Extract the (X, Y) coordinate from the center of the cell holding the provided text.  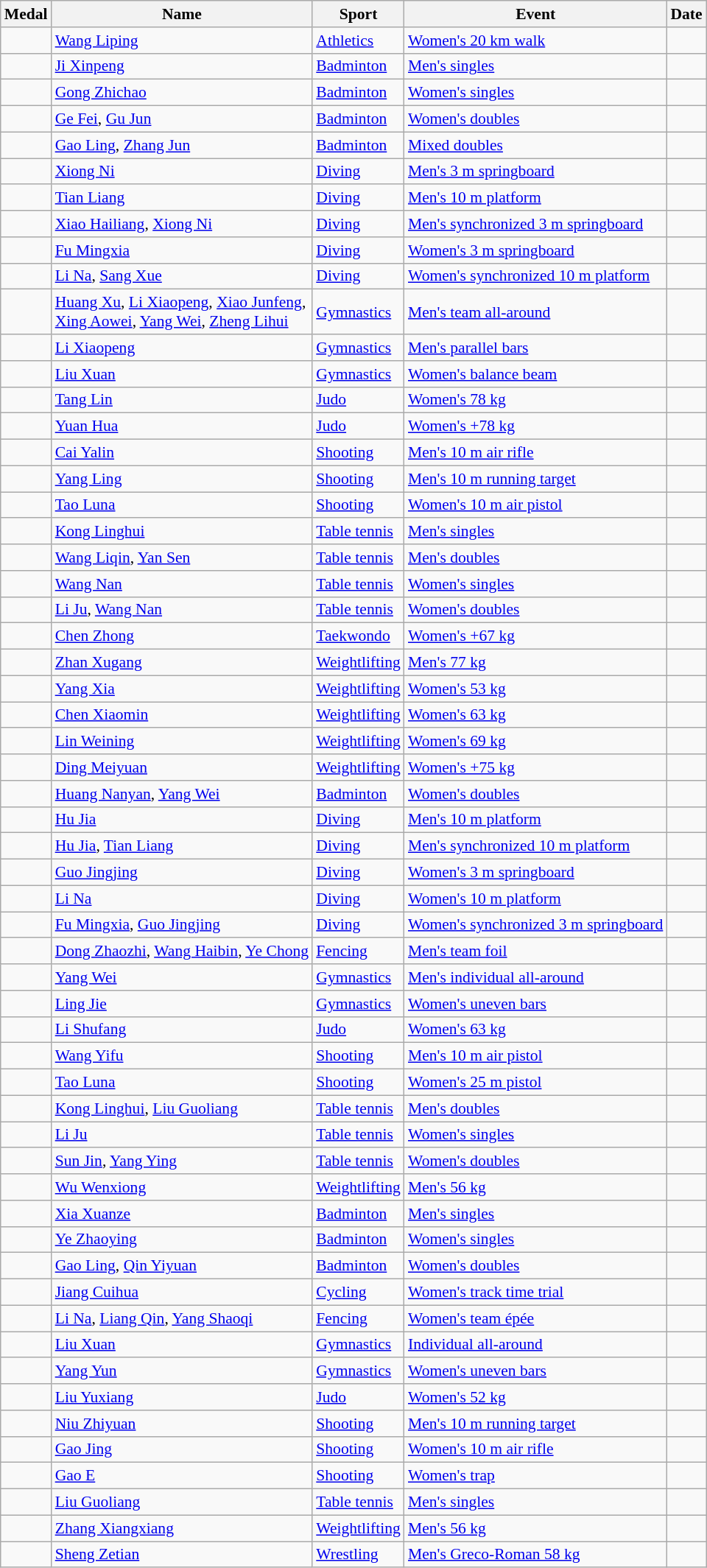
Women's 10 m platform (535, 899)
Tian Liang (183, 198)
Xiong Ni (183, 172)
Mixed doubles (535, 145)
Women's synchronized 3 m springboard (535, 925)
Women's 78 kg (535, 400)
Men's synchronized 10 m platform (535, 846)
Wang Liqin, Yan Sen (183, 558)
Women's track time trial (535, 1293)
Men's individual all-around (535, 977)
Zhang Xiangxiang (183, 1528)
Yuan Hua (183, 426)
Men's 3 m springboard (535, 172)
Yang Ling (183, 479)
Sport (358, 14)
Wang Yifu (183, 1056)
Li Na, Liang Qin, Yang Shaoqi (183, 1318)
Jiang Cuihua (183, 1293)
Men's 10 m air rifle (535, 453)
Women's trap (535, 1476)
Chen Xiaomin (183, 715)
Wang Nan (183, 584)
Women's 20 km walk (535, 41)
Li Ju, Wang Nan (183, 610)
Ling Jie (183, 1004)
Guo Jingjing (183, 873)
Ge Fei, Gu Jun (183, 119)
Ye Zhaoying (183, 1240)
Fu Mingxia, Guo Jingjing (183, 925)
Women's 53 kg (535, 689)
Wrestling (358, 1555)
Men's 77 kg (535, 663)
Women's 69 kg (535, 742)
Lin Weining (183, 742)
Hu Jia, Tian Liang (183, 846)
Kong Linghui (183, 532)
Men's team all-around (535, 312)
Wang Liping (183, 41)
Ding Meiyuan (183, 767)
Li Ju (183, 1135)
Men's 10 m air pistol (535, 1056)
Women's 52 kg (535, 1397)
Zhan Xugang (183, 663)
Sheng Zetian (183, 1555)
Gao Ling, Zhang Jun (183, 145)
Fu Mingxia (183, 250)
Chen Zhong (183, 636)
Li Shufang (183, 1030)
Li Na (183, 899)
Date (686, 14)
Taekwondo (358, 636)
Name (183, 14)
Kong Linghui, Liu Guoliang (183, 1108)
Gao Ling, Qin Yiyuan (183, 1266)
Yang Wei (183, 977)
Gao Jing (183, 1449)
Women's +75 kg (535, 767)
Liu Guoliang (183, 1502)
Liu Yuxiang (183, 1397)
Cycling (358, 1293)
Yang Yun (183, 1371)
Men's parallel bars (535, 348)
Cai Yalin (183, 453)
Event (535, 14)
Women's 25 m pistol (535, 1083)
Women's synchronized 10 m platform (535, 276)
Wu Wenxiong (183, 1187)
Xiao Hailiang, Xiong Ni (183, 224)
Huang Nanyan, Yang Wei (183, 794)
Hu Jia (183, 820)
Women's team épée (535, 1318)
Men's team foil (535, 952)
Li Xiaopeng (183, 348)
Women's 10 m air rifle (535, 1449)
Tang Lin (183, 400)
Xia Xuanze (183, 1214)
Women's 10 m air pistol (535, 505)
Ji Xinpeng (183, 66)
Niu Zhiyuan (183, 1424)
Yang Xia (183, 689)
Gong Zhichao (183, 93)
Gao E (183, 1476)
Women's +67 kg (535, 636)
Individual all-around (535, 1345)
Women's +78 kg (535, 426)
Huang Xu, Li Xiaopeng, Xiao Junfeng,Xing Aowei, Yang Wei, Zheng Lihui (183, 312)
Men's Greco-Roman 58 kg (535, 1555)
Men's synchronized 3 m springboard (535, 224)
Medal (27, 14)
Athletics (358, 41)
Li Na, Sang Xue (183, 276)
Sun Jin, Yang Ying (183, 1161)
Women's balance beam (535, 374)
Dong Zhaozhi, Wang Haibin, Ye Chong (183, 952)
